Identify which cell holds the provided text, then report its [x, y] central coordinate. 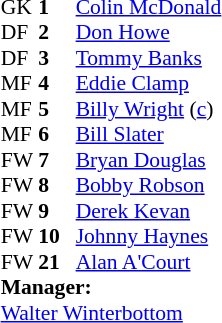
8 [57, 185]
Bobby Robson [149, 185]
Alan A'Court [149, 262]
5 [57, 109]
Bryan Douglas [149, 160]
Johnny Haynes [149, 237]
Derek Kevan [149, 211]
6 [57, 135]
Eddie Clamp [149, 83]
Manager: [112, 287]
Bill Slater [149, 135]
7 [57, 160]
Tommy Banks [149, 58]
2 [57, 33]
3 [57, 58]
9 [57, 211]
10 [57, 237]
4 [57, 83]
21 [57, 262]
Billy Wright (c) [149, 109]
Don Howe [149, 33]
